Capture the cell that displays the provided text and extract its [x, y] central coordinate. 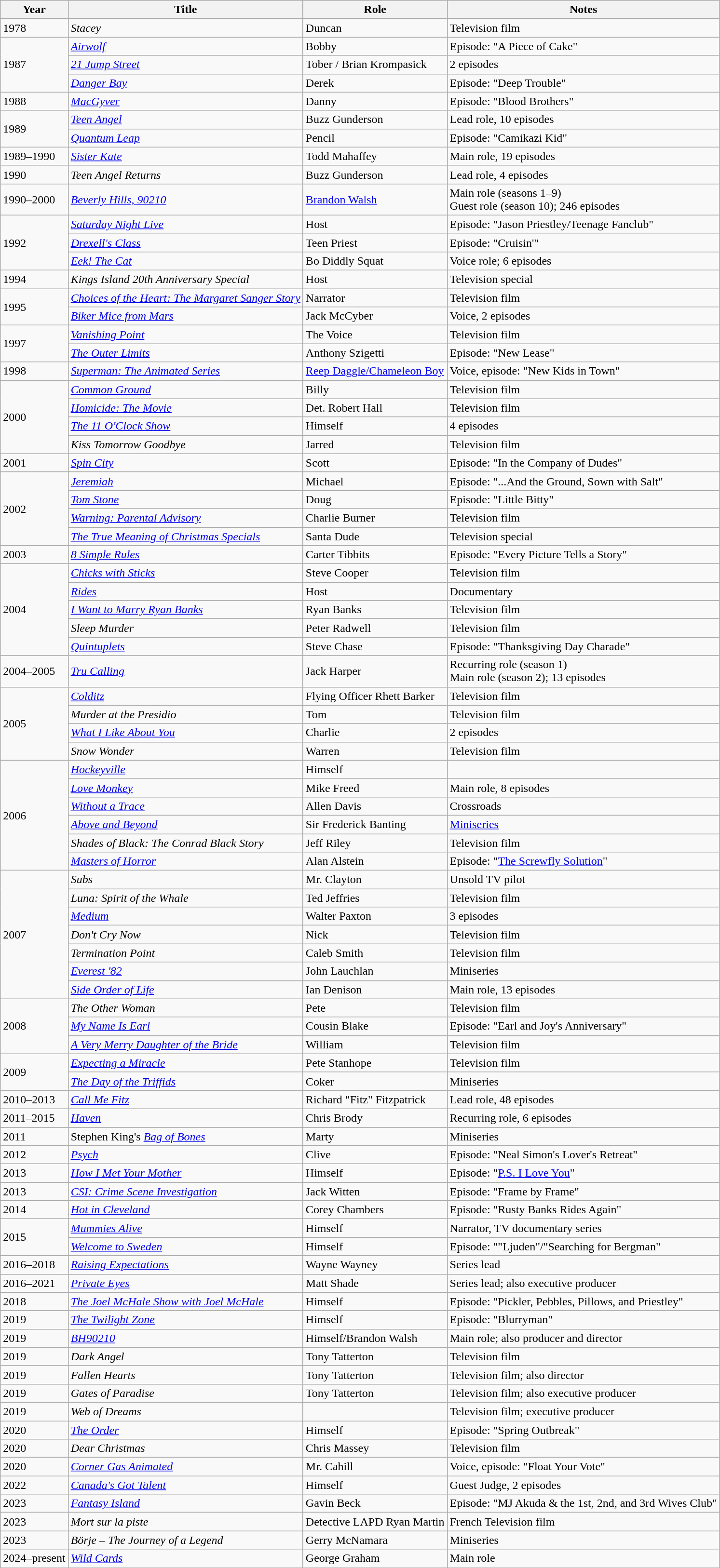
Walter Paxton [375, 916]
1997 [34, 344]
2005 [34, 724]
Guest Judge, 2 episodes [584, 1485]
Matt Shade [375, 1283]
Sister Kate [185, 156]
Santa Dude [375, 536]
2003 [34, 555]
Reep Daggle/Chameleon Boy [375, 371]
Episode: "Spring Outbreak" [584, 1430]
Narrator, TV documentary series [584, 1228]
Superman: The Animated Series [185, 371]
Without a Trace [185, 806]
Above and Beyond [185, 824]
Mr. Clayton [375, 880]
I Want to Marry Ryan Banks [185, 610]
Steve Chase [375, 646]
2008 [34, 1026]
Main role (seasons 1–9)Guest role (season 10); 246 episodes [584, 200]
Expecting a Miracle [185, 1063]
Series lead; also executive producer [584, 1283]
Flying Officer Rhett Barker [375, 696]
Warren [375, 751]
Danger Bay [185, 83]
Episode: ""Ljuden"/"Searching for Bergman" [584, 1246]
Teen Priest [375, 242]
Dear Christmas [185, 1448]
Tober / Brian Krompasick [375, 65]
Episode: "Pickler, Pebbles, Pillows, and Priestley" [584, 1301]
Episode: "A Piece of Cake" [584, 46]
Main role [584, 1558]
Masters of Horror [185, 861]
The 11 O'Clock Show [185, 426]
Mummies Alive [185, 1228]
The True Meaning of Christmas Specials [185, 536]
Episode: "Jason Priestley/Teenage Fanclub" [584, 224]
Haven [185, 1118]
The Other Woman [185, 1008]
Kings Island 20th Anniversary Special [185, 280]
1992 [34, 242]
Episode: "Blurryman" [584, 1320]
Episode: "Neal Simon's Lover's Retreat" [584, 1155]
4 episodes [584, 426]
Carter Tibbits [375, 555]
Private Eyes [185, 1283]
Teen Angel Returns [185, 174]
Derek [375, 83]
1988 [34, 101]
Call Me Fitz [185, 1099]
2004 [34, 610]
Main role, 8 episodes [584, 788]
Marty [375, 1136]
Role [375, 10]
2016–2018 [34, 1265]
A Very Merry Daughter of the Bride [185, 1045]
Jack Witten [375, 1192]
Episode: "...And the Ground, Sown with Salt" [584, 481]
Recurring role (season 1)Main role (season 2); 13 episodes [584, 671]
Jack McCyber [375, 316]
21 Jump Street [185, 65]
Clive [375, 1155]
2006 [34, 815]
Choices of the Heart: The Margaret Sanger Story [185, 298]
Everest '82 [185, 971]
Narrator [375, 298]
Gerry McNamara [375, 1540]
Crossroads [584, 806]
Main role, 13 episodes [584, 990]
Episode: "In the Company of Dudes" [584, 463]
Episode: "Deep Trouble" [584, 83]
Beverly Hills, 90210 [185, 200]
Unsold TV pilot [584, 880]
Stephen King's Bag of Bones [185, 1136]
2004–2005 [34, 671]
2009 [34, 1072]
Episode: "Blood Brothers" [584, 101]
Jeff Riley [375, 843]
Sir Frederick Banting [375, 824]
Bo Diddly Squat [375, 261]
Hockeyville [185, 769]
Episode: "Little Bitty" [584, 499]
2010–2013 [34, 1099]
2011 [34, 1136]
Stacey [185, 28]
Lead role, 4 episodes [584, 174]
Shades of Black: The Conrad Black Story [185, 843]
1990 [34, 174]
Main role, 19 episodes [584, 156]
2002 [34, 509]
Episode: "Rusty Banks Rides Again" [584, 1210]
Episode: "Every Picture Tells a Story" [584, 555]
CSI: Crime Scene Investigation [185, 1192]
French Television film [584, 1522]
2018 [34, 1301]
Lead role, 48 episodes [584, 1099]
Canada's Got Talent [185, 1485]
1998 [34, 371]
Subs [185, 880]
Television film; also director [584, 1375]
Caleb Smith [375, 953]
Quintuplets [185, 646]
Episode: "Cruisin'" [584, 242]
Teen Angel [185, 120]
Warning: Parental Advisory [185, 518]
Charlie [375, 733]
Peter Radwell [375, 628]
Homicide: The Movie [185, 408]
Episode: "Camikazi Kid" [584, 138]
1989–1990 [34, 156]
Kiss Tomorrow Goodbye [185, 444]
Billy [375, 389]
Brandon Walsh [375, 200]
Biker Mice from Mars [185, 316]
Jeremiah [185, 481]
Termination Point [185, 953]
Danny [375, 101]
Lead role, 10 episodes [584, 120]
1987 [34, 65]
Sleep Murder [185, 628]
Drexell's Class [185, 242]
Ian Denison [375, 990]
Tru Calling [185, 671]
Episode: "New Lease" [584, 353]
Airwolf [185, 46]
Steve Cooper [375, 573]
2011–2015 [34, 1118]
Episode: "The Screwfly Solution" [584, 861]
Notes [584, 10]
8 Simple Rules [185, 555]
MacGyver [185, 101]
The Order [185, 1430]
Duncan [375, 28]
Pencil [375, 138]
Common Ground [185, 389]
Alan Alstein [375, 861]
Himself/Brandon Walsh [375, 1338]
Corner Gas Animated [185, 1467]
How I Met Your Mother [185, 1173]
Gavin Beck [375, 1503]
My Name Is Earl [185, 1026]
Coker [375, 1081]
Television film; executive producer [584, 1411]
George Graham [375, 1558]
Voice, episode: "Float Your Vote" [584, 1467]
The Joel McHale Show with Joel McHale [185, 1301]
Murder at the Presidio [185, 714]
Doug [375, 499]
The Voice [375, 335]
Wild Cards [185, 1558]
Hot in Cleveland [185, 1210]
Corey Chambers [375, 1210]
What I Like About You [185, 733]
Tom [375, 714]
2001 [34, 463]
Fantasy Island [185, 1503]
Spin City [185, 463]
2007 [34, 935]
Gates of Paradise [185, 1393]
Raising Expectations [185, 1265]
Mr. Cahill [375, 1467]
Episode: "MJ Akuda & the 1st, 2nd, and 3rd Wives Club" [584, 1503]
Voice role; 6 episodes [584, 261]
Richard "Fitz" Fitzpatrick [375, 1099]
Pete Stanhope [375, 1063]
Episode: "Earl and Joy's Anniversary" [584, 1026]
Pete [375, 1008]
Scott [375, 463]
Quantum Leap [185, 138]
The Outer Limits [185, 353]
Börje – The Journey of a Legend [185, 1540]
Episode: "Thanksgiving Day Charade" [584, 646]
Voice, episode: "New Kids in Town" [584, 371]
2014 [34, 1210]
Allen Davis [375, 806]
Charlie Burner [375, 518]
2022 [34, 1485]
Bobby [375, 46]
1994 [34, 280]
Todd Mahaffey [375, 156]
Don't Cry Now [185, 935]
Saturday Night Live [185, 224]
Recurring role, 6 episodes [584, 1118]
2024–present [34, 1558]
Psych [185, 1155]
Fallen Hearts [185, 1375]
Documentary [584, 591]
Rides [185, 591]
John Lauchlan [375, 971]
BH90210 [185, 1338]
Michael [375, 481]
Main role; also producer and director [584, 1338]
Chris Brody [375, 1118]
Jack Harper [375, 671]
2016–2021 [34, 1283]
Mort sur la piste [185, 1522]
1995 [34, 307]
Episode: "P.S. I Love You" [584, 1173]
Television film; also executive producer [584, 1393]
Mike Freed [375, 788]
Love Monkey [185, 788]
Web of Dreams [185, 1411]
Jarred [375, 444]
Nick [375, 935]
Voice, 2 episodes [584, 316]
1978 [34, 28]
Luna: Spirit of the Whale [185, 898]
Title [185, 10]
2000 [34, 417]
Tom Stone [185, 499]
Ted Jeffries [375, 898]
Vanishing Point [185, 335]
2015 [34, 1237]
Anthony Szigetti [375, 353]
Wayne Wayney [375, 1265]
William [375, 1045]
Side Order of Life [185, 990]
Ryan Banks [375, 610]
The Twilight Zone [185, 1320]
Eek! The Cat [185, 261]
Cousin Blake [375, 1026]
Colditz [185, 696]
Episode: "Frame by Frame" [584, 1192]
3 episodes [584, 916]
Welcome to Sweden [185, 1246]
Chris Massey [375, 1448]
Chicks with Sticks [185, 573]
Det. Robert Hall [375, 408]
1990–2000 [34, 200]
Series lead [584, 1265]
1989 [34, 129]
Detective LAPD Ryan Martin [375, 1522]
The Day of the Triffids [185, 1081]
Year [34, 10]
Snow Wonder [185, 751]
Medium [185, 916]
2012 [34, 1155]
Dark Angel [185, 1356]
